From the cell containing the given text, extract its center point as [x, y] coordinate. 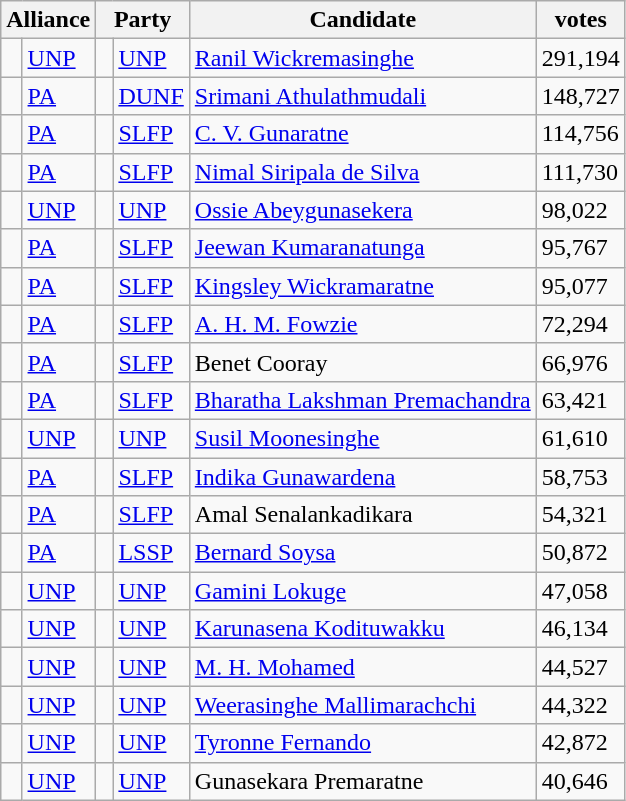
A. H. M. Fowzie [362, 324]
42,872 [580, 743]
291,194 [580, 58]
114,756 [580, 134]
Amal Senalankadikara [362, 515]
40,646 [580, 781]
Party [142, 20]
98,022 [580, 210]
50,872 [580, 553]
95,767 [580, 248]
Kingsley Wickramaratne [362, 286]
Karunasena Kodituwakku [362, 629]
Ranil Wickremasinghe [362, 58]
Susil Moonesinghe [362, 438]
C. V. Gunaratne [362, 134]
58,753 [580, 477]
95,077 [580, 286]
Tyronne Fernando [362, 743]
Candidate [362, 20]
54,321 [580, 515]
63,421 [580, 400]
61,610 [580, 438]
44,527 [580, 667]
LSSP [151, 553]
148,727 [580, 96]
Ossie Abeygunasekera [362, 210]
Jeewan Kumaranatunga [362, 248]
votes [580, 20]
Indika Gunawardena [362, 477]
Gamini Lokuge [362, 591]
47,058 [580, 591]
Gunasekara Premaratne [362, 781]
M. H. Mohamed [362, 667]
Nimal Siripala de Silva [362, 172]
Bernard Soysa [362, 553]
Bharatha Lakshman Premachandra [362, 400]
Srimani Athulathmudali [362, 96]
Benet Cooray [362, 362]
44,322 [580, 705]
46,134 [580, 629]
111,730 [580, 172]
66,976 [580, 362]
DUNF [151, 96]
Alliance [48, 20]
72,294 [580, 324]
Weerasinghe Mallimarachchi [362, 705]
